Scan for the cell matching the given text and deliver its (x, y) coordinate at center. 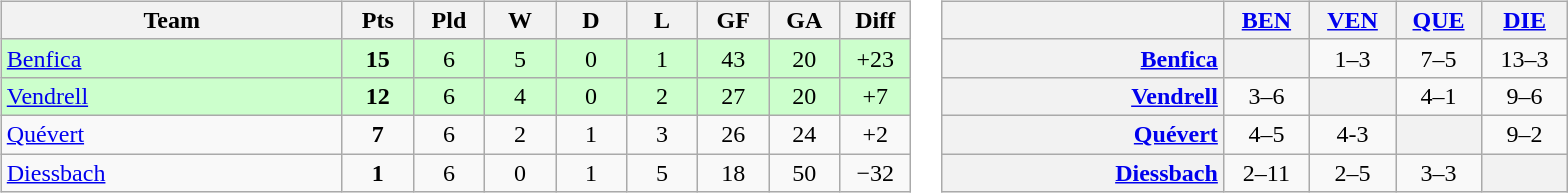
W (520, 20)
4–5 (1266, 134)
27 (734, 96)
GA (804, 20)
+7 (876, 96)
50 (804, 173)
DIE (1525, 20)
L (662, 20)
Team (172, 20)
+23 (876, 58)
12 (378, 96)
3 (662, 134)
9–2 (1525, 134)
26 (734, 134)
BEN (1266, 20)
+2 (876, 134)
2–11 (1266, 173)
24 (804, 134)
QUE (1439, 20)
Diff (876, 20)
7 (378, 134)
GF (734, 20)
2–5 (1352, 173)
3–6 (1266, 96)
15 (378, 58)
13–3 (1525, 58)
4 (520, 96)
18 (734, 173)
−32 (876, 173)
Pld (448, 20)
9–6 (1525, 96)
Pts (378, 20)
1–3 (1352, 58)
D (592, 20)
3–3 (1439, 173)
43 (734, 58)
VEN (1352, 20)
7–5 (1439, 58)
4-3 (1352, 134)
4–1 (1439, 96)
